Capture the cell that displays the provided text and extract its (X, Y) central coordinate. 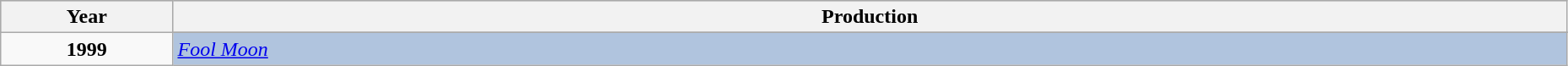
1999 (87, 49)
Fool Moon (870, 49)
Production (870, 17)
Year (87, 17)
